Search for the cell housing the specified text and yield its (x, y) center coordinate. 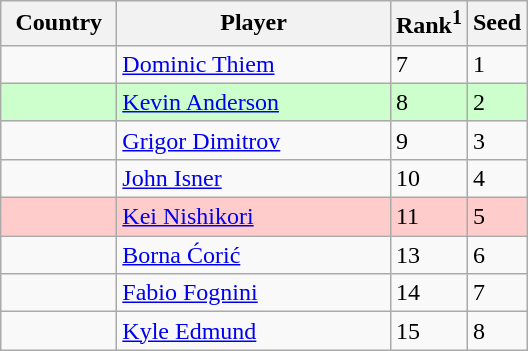
Grigor Dimitrov (254, 140)
Fabio Fognini (254, 293)
Kevin Anderson (254, 102)
9 (428, 140)
3 (496, 140)
2 (496, 102)
15 (428, 331)
11 (428, 217)
4 (496, 178)
Seed (496, 24)
Country (59, 24)
Kei Nishikori (254, 217)
6 (496, 255)
1 (496, 64)
Borna Ćorić (254, 255)
Dominic Thiem (254, 64)
Kyle Edmund (254, 331)
10 (428, 178)
14 (428, 293)
5 (496, 217)
13 (428, 255)
John Isner (254, 178)
Rank1 (428, 24)
Player (254, 24)
